Pinpoint the cell where the given text exists, returning its [x, y] midpoint coordinate. 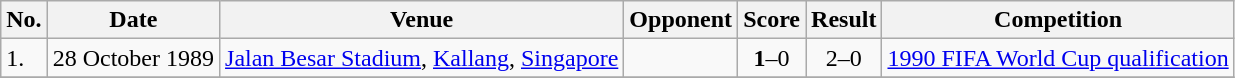
1. [24, 58]
Score [772, 20]
1990 FIFA World Cup qualification [1058, 58]
Competition [1058, 20]
1–0 [772, 58]
Date [133, 20]
Jalan Besar Stadium, Kallang, Singapore [422, 58]
2–0 [844, 58]
28 October 1989 [133, 58]
Opponent [681, 20]
No. [24, 20]
Result [844, 20]
Venue [422, 20]
